Find where the given text appears and provide that cell's center as [X, Y] coordinate. 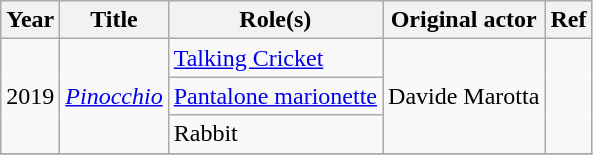
Year [30, 20]
Pinocchio [114, 96]
Rabbit [275, 134]
Role(s) [275, 20]
2019 [30, 96]
Davide Marotta [464, 96]
Pantalone marionette [275, 96]
Ref [568, 20]
Title [114, 20]
Talking Cricket [275, 58]
Original actor [464, 20]
